From the cell containing the given text, extract its center point as (X, Y) coordinate. 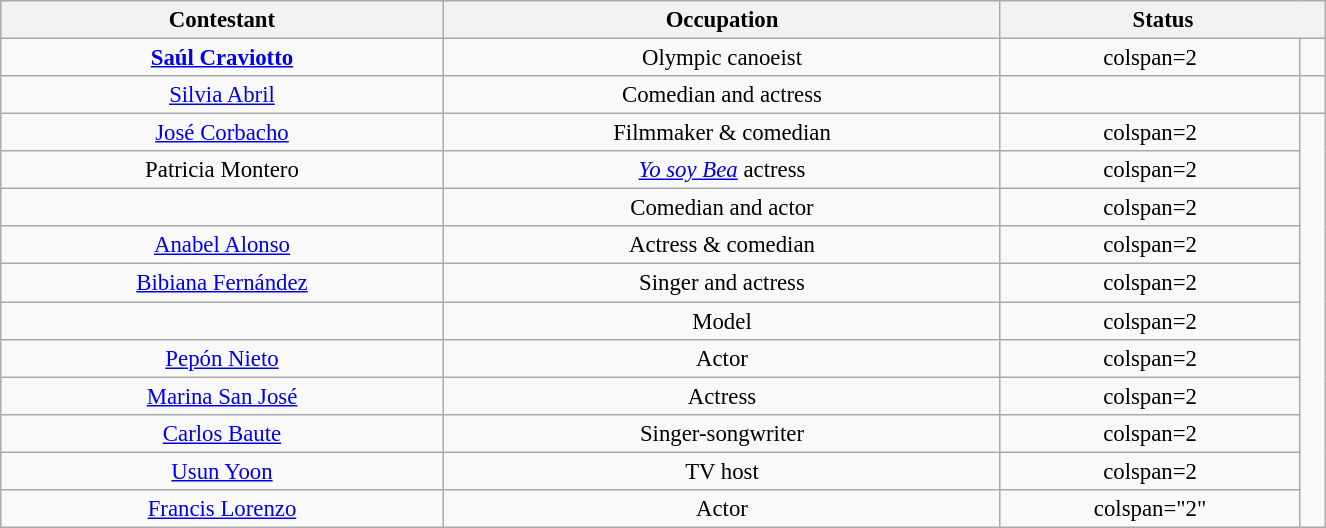
colspan="2" (1150, 508)
Contestant (222, 20)
Silvia Abril (222, 95)
Saúl Craviotto (222, 57)
Usun Yoon (222, 471)
Singer-songwriter (722, 433)
Patricia Montero (222, 170)
Actress & comedian (722, 245)
Yo soy Bea actress (722, 170)
Bibiana Fernández (222, 283)
Filmmaker & comedian (722, 133)
Olympic canoeist (722, 57)
Model (722, 321)
Comedian and actress (722, 95)
Carlos Baute (222, 433)
Marina San José (222, 396)
Status (1163, 20)
Pepón Nieto (222, 358)
Francis Lorenzo (222, 508)
Actress (722, 396)
TV host (722, 471)
José Corbacho (222, 133)
Comedian and actor (722, 208)
Occupation (722, 20)
Anabel Alonso (222, 245)
Singer and actress (722, 283)
